Locate the cell with the specified text and output its (x, y) center coordinate. 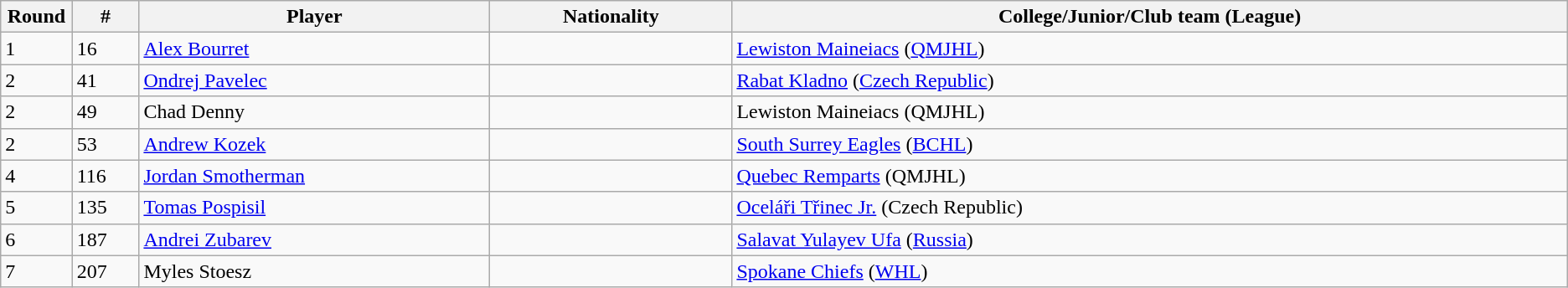
135 (106, 208)
Spokane Chiefs (WHL) (1149, 271)
49 (106, 112)
Myles Stoesz (315, 271)
Nationality (611, 17)
Quebec Remparts (QMJHL) (1149, 176)
187 (106, 239)
Tomas Pospisil (315, 208)
Oceláři Třinec Jr. (Czech Republic) (1149, 208)
Chad Denny (315, 112)
207 (106, 271)
1 (37, 49)
# (106, 17)
7 (37, 271)
Rabat Kladno (Czech Republic) (1149, 80)
6 (37, 239)
53 (106, 144)
Player (315, 17)
South Surrey Eagles (BCHL) (1149, 144)
116 (106, 176)
41 (106, 80)
Ondrej Pavelec (315, 80)
4 (37, 176)
Jordan Smotherman (315, 176)
Salavat Yulayev Ufa (Russia) (1149, 239)
16 (106, 49)
5 (37, 208)
Andrei Zubarev (315, 239)
College/Junior/Club team (League) (1149, 17)
Andrew Kozek (315, 144)
Alex Bourret (315, 49)
Round (37, 17)
